Pinpoint the cell where the given text exists, returning its (x, y) midpoint coordinate. 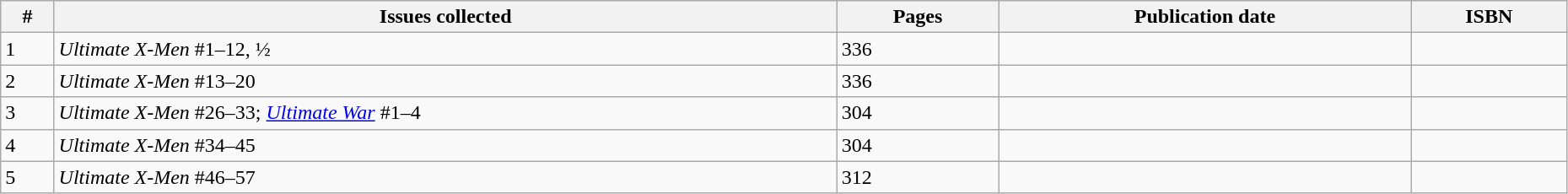
# (27, 17)
5 (27, 177)
4 (27, 145)
ISBN (1489, 17)
Issues collected (445, 17)
3 (27, 113)
Ultimate X-Men #34–45 (445, 145)
1 (27, 49)
Pages (918, 17)
312 (918, 177)
Ultimate X-Men #13–20 (445, 81)
Ultimate X-Men #1–12, ½ (445, 49)
Ultimate X-Men #26–33; Ultimate War #1–4 (445, 113)
Ultimate X-Men #46–57 (445, 177)
2 (27, 81)
Publication date (1205, 17)
